Extract the [X, Y] coordinate from the center of the cell holding the provided text.  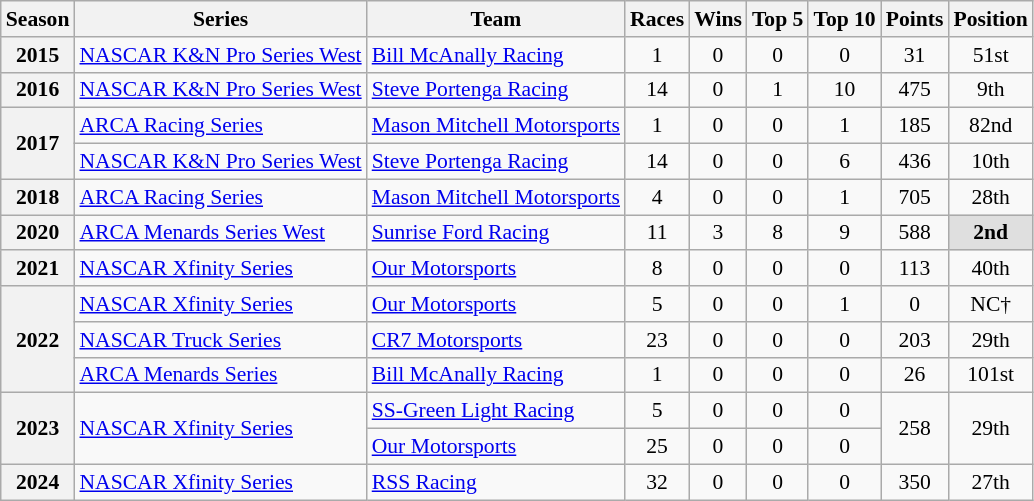
475 [915, 90]
ARCA Menards Series West [220, 233]
258 [915, 428]
Points [915, 19]
101st [990, 375]
RSS Racing [496, 482]
51st [990, 55]
2023 [38, 428]
26 [915, 375]
2020 [38, 233]
23 [657, 340]
588 [915, 233]
2016 [38, 90]
Season [38, 19]
Top 5 [778, 19]
9th [990, 90]
2021 [38, 269]
2018 [38, 197]
705 [915, 197]
185 [915, 126]
9 [844, 233]
11 [657, 233]
40th [990, 269]
Top 10 [844, 19]
28th [990, 197]
2nd [990, 233]
Wins [718, 19]
113 [915, 269]
Position [990, 19]
ARCA Menards Series [220, 375]
Sunrise Ford Racing [496, 233]
3 [718, 233]
Races [657, 19]
CR7 Motorsports [496, 340]
SS-Green Light Racing [496, 411]
NC† [990, 304]
31 [915, 55]
10 [844, 90]
6 [844, 162]
NASCAR Truck Series [220, 340]
Series [220, 19]
203 [915, 340]
2017 [38, 144]
82nd [990, 126]
2024 [38, 482]
Team [496, 19]
27th [990, 482]
25 [657, 447]
2022 [38, 340]
2015 [38, 55]
32 [657, 482]
4 [657, 197]
10th [990, 162]
350 [915, 482]
436 [915, 162]
